Output the [x, y] coordinate of the center of the cell containing the given text.  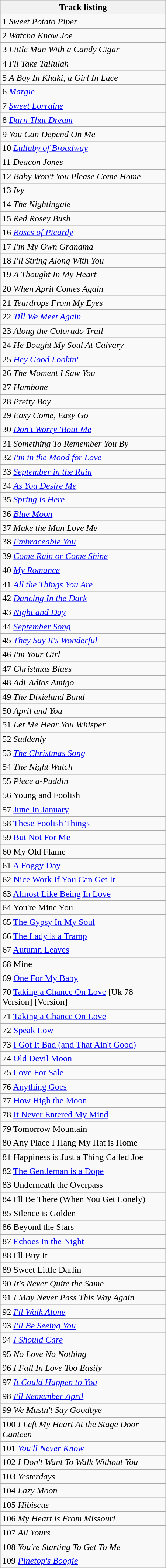
67 Autumn Leaves [83, 950]
36 Blue Moon [83, 514]
31 Something To Remember You By [83, 444]
98 I'll Remember April [83, 1396]
53 The Christmas Song [83, 753]
96 I Fall In Love Too Easily [83, 1368]
63 Almost Like Being In Love [83, 894]
66 The Lady is a Tramp [83, 936]
68 Mine [83, 964]
10 Lullaby of Broadway [83, 148]
6 Margie [83, 92]
58 These Foolish Things [83, 823]
104 Lazy Moon [83, 1490]
75 Love For Sale [83, 1072]
20 When April Comes Again [83, 289]
56 Young and Foolish [83, 795]
109 Pinetop's Boogie [83, 1561]
Track listing [83, 7]
26 The Moment I Saw You [83, 373]
62 Nice Work If You Can Get It [83, 880]
103 Yesterdays [83, 1476]
42 Dancing In the Dark [83, 598]
7 Sweet Lorraine [83, 106]
101 You'll Never Know [83, 1448]
74 Old Devil Moon [83, 1058]
97 It Could Happen to You [83, 1382]
28 Pretty Boy [83, 401]
84 I'll Be There (When You Get Lonely) [83, 1199]
94 I Should Care [83, 1340]
88 I'll Buy It [83, 1255]
81 Happiness is Just a Thing Called Joe [83, 1157]
49 The Dixieland Band [83, 697]
89 Sweet Little Darlin [83, 1269]
34 As You Desire Me [83, 486]
13 Ivy [83, 190]
41 All the Things You Are [83, 584]
30 Don't Worry 'Bout Me [83, 430]
50 April and You [83, 711]
100 I Left My Heart At the Stage Door Canteen [83, 1429]
79 Tomorrow Mountain [83, 1129]
40 My Romance [83, 570]
54 The Night Watch [83, 767]
32 I'm in the Mood for Love [83, 458]
18 I'll String Along With You [83, 261]
33 September in the Rain [83, 472]
92 I'll Walk Alone [83, 1312]
39 Come Rain or Come Shine [83, 556]
106 My Heart is From Missouri [83, 1518]
35 Spring is Here [83, 500]
52 Suddenly [83, 739]
22 Till We Meet Again [83, 317]
78 It Never Entered My Mind [83, 1115]
91 I May Never Pass This Way Again [83, 1297]
60 My Old Flame [83, 851]
107 All Yours [83, 1533]
105 Hibiscus [83, 1504]
70 Taking a Chance On Love [Uk 78 Version] [Version] [83, 997]
43 Night and Day [83, 612]
80 Any Place I Hang My Hat is Home [83, 1143]
19 A Thought In My Heart [83, 275]
82 The Gentleman is a Dope [83, 1171]
17 I'm My Own Grandma [83, 247]
12 Baby Won't You Please Come Home [83, 176]
15 Red Rosey Bush [83, 218]
108 You're Starting To Get To Me [83, 1547]
55 Piece a-Puddin [83, 781]
23 Along the Colorado Trail [83, 331]
45 They Say It's Wonderful [83, 641]
102 I Don't Want To Walk Without You [83, 1462]
37 Make the Man Love Me [83, 528]
47 Christmas Blues [83, 669]
2 Watcha Know Joe [83, 35]
11 Deacon Jones [83, 162]
5 A Boy In Khaki, a Girl In Lace [83, 78]
87 Echoes In the Night [83, 1241]
72 Speak Low [83, 1030]
65 The Gypsy In My Soul [83, 922]
57 June In January [83, 809]
93 I'll Be Seeing You [83, 1326]
4 I'll Take Tallulah [83, 64]
44 September Song [83, 627]
24 He Bought My Soul At Calvary [83, 345]
29 Easy Come, Easy Go [83, 415]
51 Let Me Hear You Whisper [83, 725]
64 You're Mine You [83, 908]
9 You Can Depend On Me [83, 134]
61 A Foggy Day [83, 866]
71 Taking a Chance On Love [83, 1016]
48 Adi-Adios Amigo [83, 683]
69 One For My Baby [83, 978]
8 Darn That Dream [83, 120]
59 But Not For Me [83, 837]
90 It's Never Quite the Same [83, 1283]
16 Roses of Picardy [83, 233]
38 Embraceable You [83, 542]
86 Beyond the Stars [83, 1227]
76 Anything Goes [83, 1086]
77 How High the Moon [83, 1101]
85 Silence is Golden [83, 1213]
95 No Love No Nothing [83, 1354]
3 Little Man With a Candy Cigar [83, 50]
46 I'm Your Girl [83, 655]
83 Underneath the Overpass [83, 1185]
21 Teardrops From My Eyes [83, 303]
99 We Mustn't Say Goodbye [83, 1410]
25 Hey Good Lookin' [83, 359]
14 The Nightingale [83, 204]
73 I Got It Bad (and That Ain't Good) [83, 1044]
1 Sweet Potato Piper [83, 21]
27 Hambone [83, 387]
